Find where the given text appears and provide that cell's center as [x, y] coordinate. 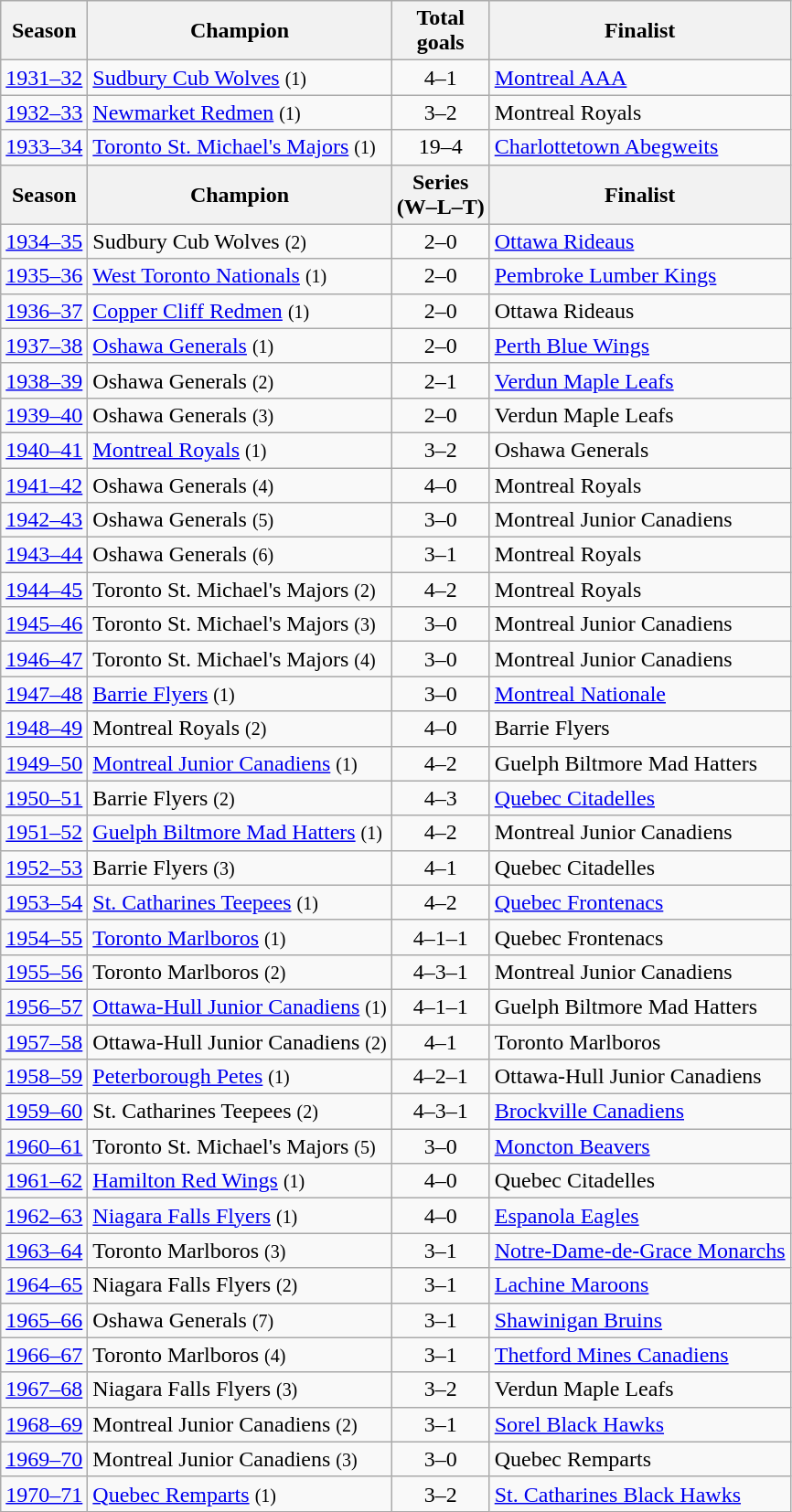
1960–61 [44, 1146]
1949–50 [44, 763]
Toronto St. Michael's Majors (3) [240, 624]
Totalgoals [441, 31]
St. Catharines Teepees (2) [240, 1112]
Montreal Junior Canadiens (1) [240, 763]
1935–36 [44, 276]
1951–52 [44, 833]
Oshawa Generals (7) [240, 1320]
1945–46 [44, 624]
Hamilton Red Wings (1) [240, 1181]
1936–37 [44, 311]
4–2–1 [441, 1077]
Lachine Maroons [640, 1285]
Copper Cliff Redmen (1) [240, 311]
1968–69 [44, 1424]
2–1 [441, 380]
1933–34 [44, 147]
Barrie Flyers (3) [240, 868]
Newmarket Redmen (1) [240, 112]
1941–42 [44, 485]
1953–54 [44, 902]
Shawinigan Bruins [640, 1320]
Peterborough Petes (1) [240, 1077]
Charlottetown Abegweits [640, 147]
1963–64 [44, 1251]
Thetford Mines Canadiens [640, 1355]
1950–51 [44, 798]
Montreal Royals (1) [240, 450]
Quebec Remparts (1) [240, 1494]
Guelph Biltmore Mad Hatters (1) [240, 833]
1957–58 [44, 1041]
Toronto St. Michael's Majors (4) [240, 659]
Sudbury Cub Wolves (1) [240, 78]
Oshawa Generals (2) [240, 380]
Montreal Junior Canadiens (3) [240, 1459]
1955–56 [44, 972]
Montreal AAA [640, 78]
Series(W–L–T) [441, 194]
Oshawa Generals (5) [240, 520]
Oshawa Generals (4) [240, 485]
4–3 [441, 798]
1961–62 [44, 1181]
Toronto Marlboros (1) [240, 937]
Montreal Junior Canadiens (2) [240, 1424]
Brockville Canadiens [640, 1112]
Oshawa Generals (1) [240, 346]
St. Catharines Teepees (1) [240, 902]
1943–44 [44, 555]
Quebec Remparts [640, 1459]
1938–39 [44, 380]
1944–45 [44, 590]
Toronto St. Michael's Majors (5) [240, 1146]
1940–41 [44, 450]
Oshawa Generals [640, 450]
1958–59 [44, 1077]
1931–32 [44, 78]
Notre-Dame-de-Grace Monarchs [640, 1251]
Toronto Marlboros (3) [240, 1251]
Toronto Marlboros [640, 1041]
Toronto Marlboros (2) [240, 972]
1969–70 [44, 1459]
Ottawa-Hull Junior Canadiens (1) [240, 1006]
1967–68 [44, 1390]
West Toronto Nationals (1) [240, 276]
Barrie Flyers (1) [240, 694]
1965–66 [44, 1320]
Niagara Falls Flyers (3) [240, 1390]
1937–38 [44, 346]
1948–49 [44, 729]
Niagara Falls Flyers (2) [240, 1285]
Ottawa-Hull Junior Canadiens [640, 1077]
Pembroke Lumber Kings [640, 276]
1959–60 [44, 1112]
1956–57 [44, 1006]
Ottawa-Hull Junior Canadiens (2) [240, 1041]
Espanola Eagles [640, 1216]
Niagara Falls Flyers (1) [240, 1216]
1966–67 [44, 1355]
1970–71 [44, 1494]
Oshawa Generals (3) [240, 415]
1934–35 [44, 241]
St. Catharines Black Hawks [640, 1494]
1932–33 [44, 112]
1939–40 [44, 415]
1947–48 [44, 694]
Sorel Black Hawks [640, 1424]
Toronto St. Michael's Majors (2) [240, 590]
1962–63 [44, 1216]
1946–47 [44, 659]
Barrie Flyers (2) [240, 798]
1942–43 [44, 520]
Montreal Royals (2) [240, 729]
Perth Blue Wings [640, 346]
Moncton Beavers [640, 1146]
1952–53 [44, 868]
Toronto St. Michael's Majors (1) [240, 147]
Montreal Nationale [640, 694]
Oshawa Generals (6) [240, 555]
1954–55 [44, 937]
1964–65 [44, 1285]
Toronto Marlboros (4) [240, 1355]
Barrie Flyers [640, 729]
Sudbury Cub Wolves (2) [240, 241]
19–4 [441, 147]
